Locate the cell with the specified text and output its (X, Y) center coordinate. 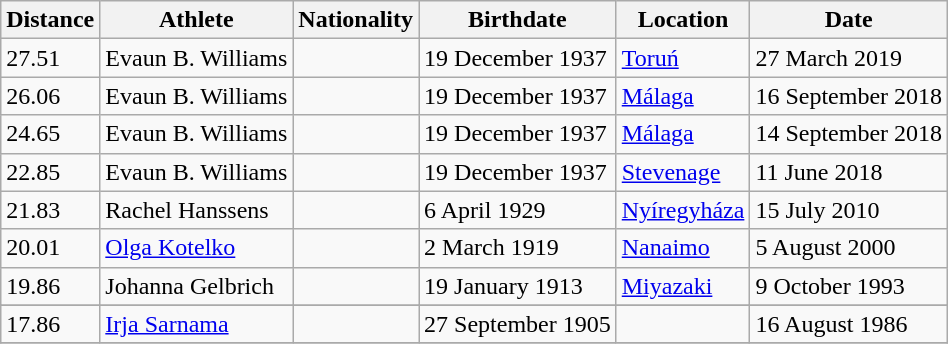
16 September 2018 (849, 96)
21.83 (50, 210)
19 January 1913 (518, 286)
14 September 2018 (849, 134)
16 August 1986 (849, 324)
6 April 1929 (518, 210)
11 June 2018 (849, 172)
20.01 (50, 248)
26.06 (50, 96)
Nanaimo (683, 248)
Birthdate (518, 20)
Distance (50, 20)
24.65 (50, 134)
Stevenage (683, 172)
27 March 2019 (849, 58)
9 October 1993 (849, 286)
Toruń (683, 58)
Nationality (356, 20)
Irja Sarnama (196, 324)
Miyazaki (683, 286)
Date (849, 20)
27 September 1905 (518, 324)
27.51 (50, 58)
Rachel Hanssens (196, 210)
15 July 2010 (849, 210)
Location (683, 20)
2 March 1919 (518, 248)
22.85 (50, 172)
5 August 2000 (849, 248)
Athlete (196, 20)
Johanna Gelbrich (196, 286)
19.86 (50, 286)
Nyíregyháza (683, 210)
17.86 (50, 324)
Olga Kotelko (196, 248)
